Return [X, Y] of the center of cell containing provided text 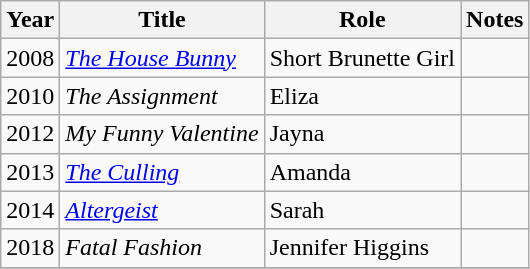
Fatal Fashion [162, 248]
Jayna [362, 134]
Role [362, 20]
Sarah [362, 210]
The Culling [162, 172]
Jennifer Higgins [362, 248]
Notes [495, 20]
Amanda [362, 172]
My Funny Valentine [162, 134]
2014 [30, 210]
Short Brunette Girl [362, 58]
2018 [30, 248]
2008 [30, 58]
2012 [30, 134]
2013 [30, 172]
2010 [30, 96]
Title [162, 20]
The House Bunny [162, 58]
Altergeist [162, 210]
Eliza [362, 96]
The Assignment [162, 96]
Year [30, 20]
